Search for the cell housing the specified text and yield its [X, Y] center coordinate. 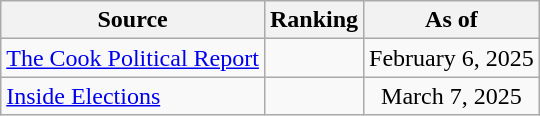
The Cook Political Report [133, 58]
Source [133, 20]
February 6, 2025 [452, 58]
Ranking [314, 20]
March 7, 2025 [452, 96]
As of [452, 20]
Inside Elections [133, 96]
